Provide the (X, Y) coordinate of the cell's center where the given text is located.  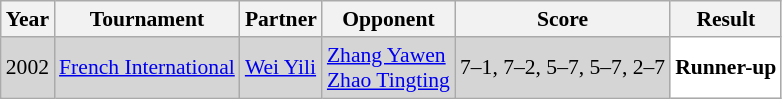
7–1, 7–2, 5–7, 5–7, 2–7 (562, 68)
Zhang Yawen Zhao Tingting (388, 68)
Wei Yili (281, 68)
Score (562, 19)
2002 (28, 68)
Partner (281, 19)
Tournament (147, 19)
Year (28, 19)
Runner-up (726, 68)
Opponent (388, 19)
Result (726, 19)
French International (147, 68)
